Provide the [x, y] coordinate of the cell's center where the given text is located.  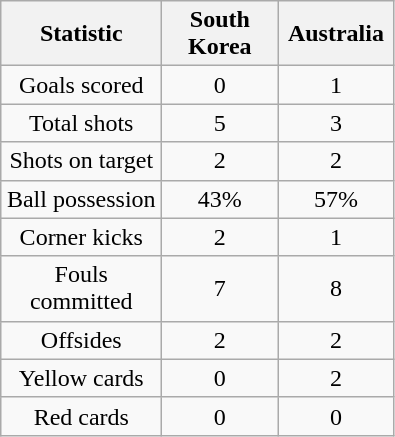
Yellow cards [82, 378]
Corner kicks [82, 237]
Fouls committed [82, 288]
Statistic [82, 34]
Shots on target [82, 161]
8 [336, 288]
Ball possession [82, 199]
3 [336, 123]
57% [336, 199]
Offsides [82, 340]
Goals scored [82, 85]
Australia [336, 34]
5 [220, 123]
7 [220, 288]
Red cards [82, 416]
South Korea [220, 34]
Total shots [82, 123]
43% [220, 199]
